Determine the (X, Y) coordinate at the center of the cell enclosing the given text.  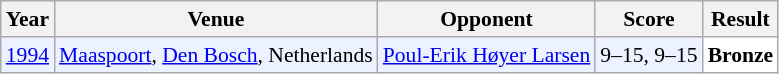
Score (648, 19)
Maaspoort, Den Bosch, Netherlands (216, 55)
Poul-Erik Høyer Larsen (487, 55)
1994 (28, 55)
9–15, 9–15 (648, 55)
Year (28, 19)
Result (741, 19)
Venue (216, 19)
Bronze (741, 55)
Opponent (487, 19)
